Determine the [x, y] coordinate at the center of the cell enclosing the given text.  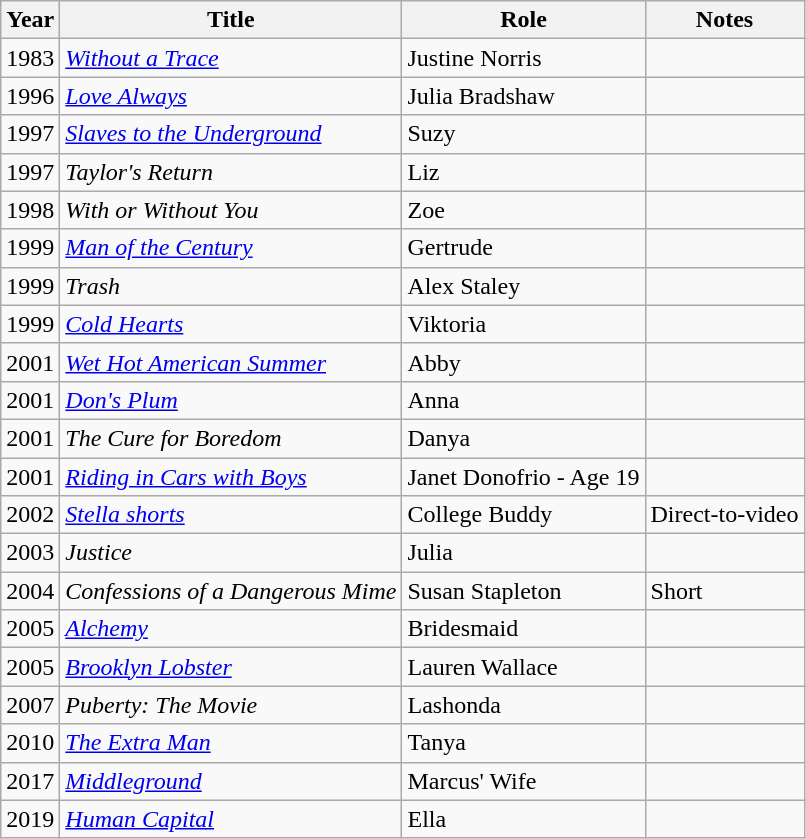
The Cure for Boredom [231, 438]
Alex Staley [524, 286]
Taylor's Return [231, 172]
2007 [30, 705]
2003 [30, 553]
Justice [231, 553]
Lashonda [524, 705]
Tanya [524, 743]
Anna [524, 400]
Julia Bradshaw [524, 96]
Love Always [231, 96]
Lauren Wallace [524, 667]
Viktoria [524, 324]
Julia [524, 553]
Year [30, 20]
Human Capital [231, 819]
Abby [524, 362]
Riding in Cars with Boys [231, 477]
Short [724, 591]
Stella shorts [231, 515]
Without a Trace [231, 58]
Middleground [231, 781]
College Buddy [524, 515]
Role [524, 20]
Wet Hot American Summer [231, 362]
1983 [30, 58]
Danya [524, 438]
Liz [524, 172]
Confessions of a Dangerous Mime [231, 591]
Brooklyn Lobster [231, 667]
Ella [524, 819]
Bridesmaid [524, 629]
2019 [30, 819]
Janet Donofrio - Age 19 [524, 477]
1996 [30, 96]
The Extra Man [231, 743]
With or Without You [231, 210]
Puberty: The Movie [231, 705]
Suzy [524, 134]
Gertrude [524, 248]
2010 [30, 743]
Zoe [524, 210]
Notes [724, 20]
Slaves to the Underground [231, 134]
Don's Plum [231, 400]
2004 [30, 591]
Cold Hearts [231, 324]
Marcus' Wife [524, 781]
Susan Stapleton [524, 591]
Direct-to-video [724, 515]
Trash [231, 286]
Justine Norris [524, 58]
2017 [30, 781]
Man of the Century [231, 248]
Title [231, 20]
1998 [30, 210]
2002 [30, 515]
Alchemy [231, 629]
